From the cell containing the given text, extract its center point as (x, y) coordinate. 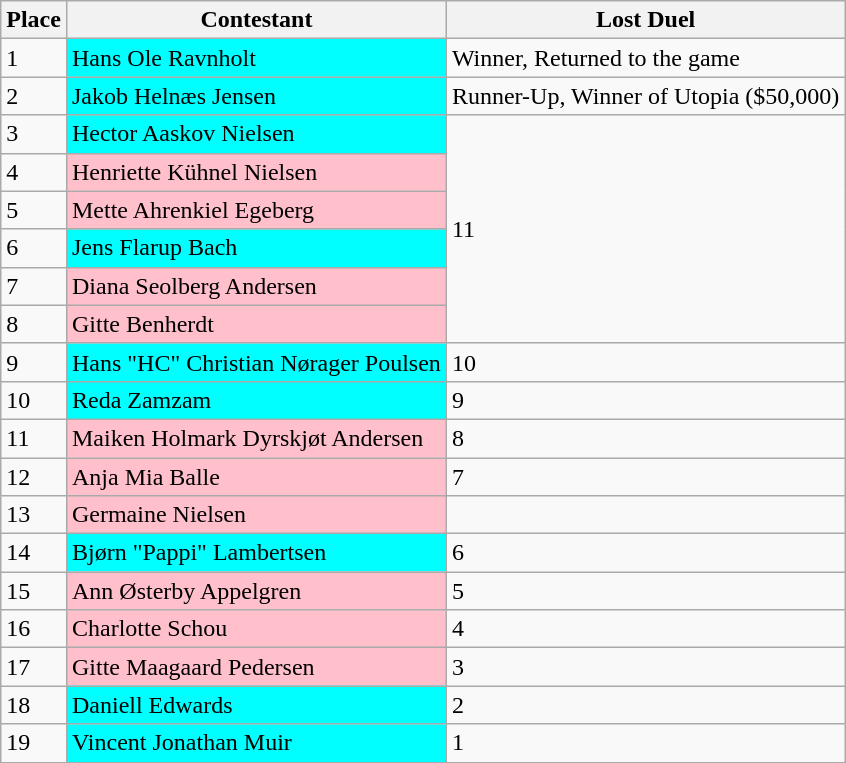
Vincent Jonathan Muir (256, 743)
16 (34, 629)
Reda Zamzam (256, 400)
Jakob Helnæs Jensen (256, 96)
Hans "HC" Christian Nørager Poulsen (256, 362)
Winner, Returned to the game (645, 58)
Henriette Kühnel Nielsen (256, 172)
14 (34, 553)
17 (34, 667)
Charlotte Schou (256, 629)
Mette Ahrenkiel Egeberg (256, 210)
13 (34, 515)
18 (34, 705)
Maiken Holmark Dyrskjøt Andersen (256, 438)
Daniell Edwards (256, 705)
Gitte Maagaard Pedersen (256, 667)
Anja Mia Balle (256, 477)
Hector Aaskov Nielsen (256, 134)
15 (34, 591)
Germaine Nielsen (256, 515)
Diana Seolberg Andersen (256, 286)
Gitte Benherdt (256, 324)
Hans Ole Ravnholt (256, 58)
12 (34, 477)
Lost Duel (645, 20)
Bjørn "Pappi" Lambertsen (256, 553)
Contestant (256, 20)
19 (34, 743)
Place (34, 20)
Jens Flarup Bach (256, 248)
Runner-Up, Winner of Utopia ($50,000) (645, 96)
Ann Østerby Appelgren (256, 591)
